Identify which cell holds the provided text, then report its [x, y] central coordinate. 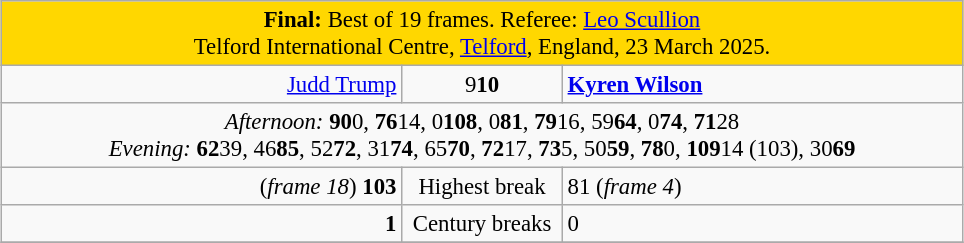
910 [482, 85]
Highest break [482, 187]
0 [762, 224]
Kyren Wilson [762, 85]
(frame 18) 103 [202, 187]
Judd Trump [202, 85]
1 [202, 224]
Final: Best of 19 frames. Referee: Leo ScullionTelford International Centre, Telford, England, 23 March 2025. [482, 34]
81 (frame 4) [762, 187]
Century breaks [482, 224]
Afternoon: 900, 7614, 0108, 081, 7916, 5964, 074, 7128Evening: 6239, 4685, 5272, 3174, 6570, 7217, 735, 5059, 780, 10914 (103), 3069 [482, 136]
